Output the (X, Y) coordinate of the center of the cell containing the given text.  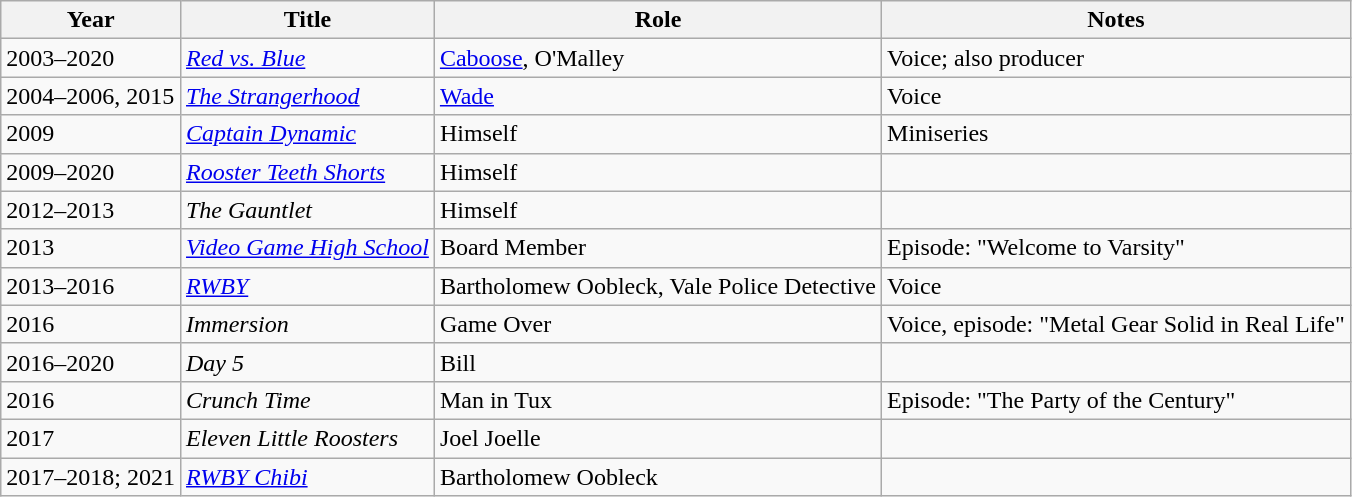
Rooster Teeth Shorts (307, 172)
The Strangerhood (307, 96)
Bill (658, 362)
Bartholomew Oobleck, Vale Police Detective (658, 286)
Wade (658, 96)
Board Member (658, 248)
RWBY (307, 286)
Miniseries (1116, 134)
2017 (91, 438)
2009–2020 (91, 172)
Immersion (307, 324)
Red vs. Blue (307, 58)
2009 (91, 134)
RWBY Chibi (307, 477)
2017–2018; 2021 (91, 477)
Caboose, O'Malley (658, 58)
Man in Tux (658, 400)
Episode: "Welcome to Varsity" (1116, 248)
2013 (91, 248)
2004–2006, 2015 (91, 96)
Crunch Time (307, 400)
2016–2020 (91, 362)
The Gauntlet (307, 210)
Year (91, 20)
Episode: "The Party of the Century" (1116, 400)
Bartholomew Oobleck (658, 477)
Joel Joelle (658, 438)
Title (307, 20)
Notes (1116, 20)
Voice; also producer (1116, 58)
Game Over (658, 324)
Voice, episode: "Metal Gear Solid in Real Life" (1116, 324)
Video Game High School (307, 248)
Role (658, 20)
Day 5 (307, 362)
Eleven Little Roosters (307, 438)
2003–2020 (91, 58)
2012–2013 (91, 210)
2013–2016 (91, 286)
Captain Dynamic (307, 134)
